Find where the given text appears and provide that cell's center as [X, Y] coordinate. 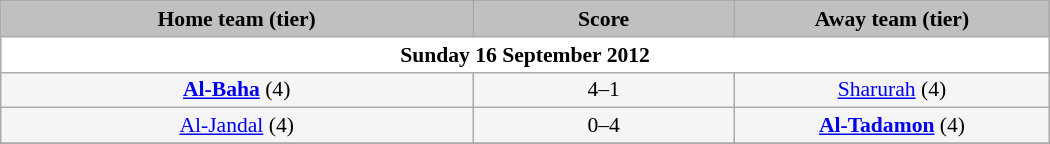
Home team (tier) [237, 19]
Al-Baha (4) [237, 90]
Al-Jandal (4) [237, 126]
Away team (tier) [892, 19]
0–4 [604, 126]
Sharurah (4) [892, 90]
Al-Tadamon (4) [892, 126]
Score [604, 19]
4–1 [604, 90]
Sunday 16 September 2012 [525, 55]
